Find where the given text appears and provide that cell's center as (x, y) coordinate. 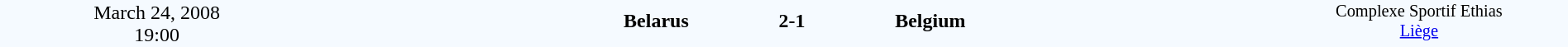
2-1 (791, 21)
Belgium (1082, 21)
Belarus (501, 21)
Complexe Sportif EthiasLiège (1419, 23)
March 24, 200819:00 (157, 23)
